For the text-containing cell, return its midpoint in [x, y] coordinate format. 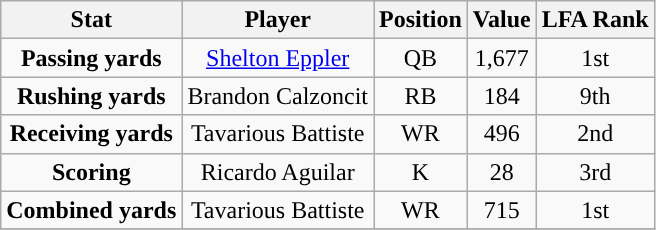
Receiving yards [92, 134]
Value [502, 20]
1,677 [502, 58]
Brandon Calzoncit [278, 96]
28 [502, 172]
K [421, 172]
2nd [595, 134]
LFA Rank [595, 20]
Shelton Eppler [278, 58]
Position [421, 20]
Ricardo Aguilar [278, 172]
Player [278, 20]
Combined yards [92, 210]
Scoring [92, 172]
9th [595, 96]
184 [502, 96]
QB [421, 58]
496 [502, 134]
Passing yards [92, 58]
Rushing yards [92, 96]
715 [502, 210]
Stat [92, 20]
RB [421, 96]
3rd [595, 172]
